Provide the [x, y] coordinate of the cell's center where the given text is located.  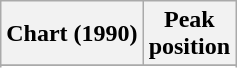
Peakposition [189, 34]
Chart (1990) [72, 34]
